Return the (X, Y) coordinate for the center point of the cell that contains the specified text.  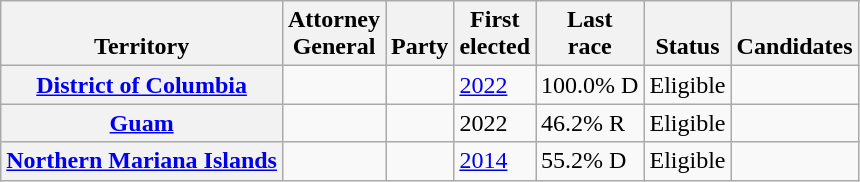
Lastrace (590, 34)
2014 (495, 161)
Status (688, 34)
Candidates (794, 34)
Northern Mariana Islands (142, 161)
46.2% R (590, 123)
Guam (142, 123)
Territory (142, 34)
District of Columbia (142, 85)
Party (420, 34)
100.0% D (590, 85)
Firstelected (495, 34)
AttorneyGeneral (334, 34)
55.2% D (590, 161)
